Pinpoint the cell where the given text exists, returning its (X, Y) midpoint coordinate. 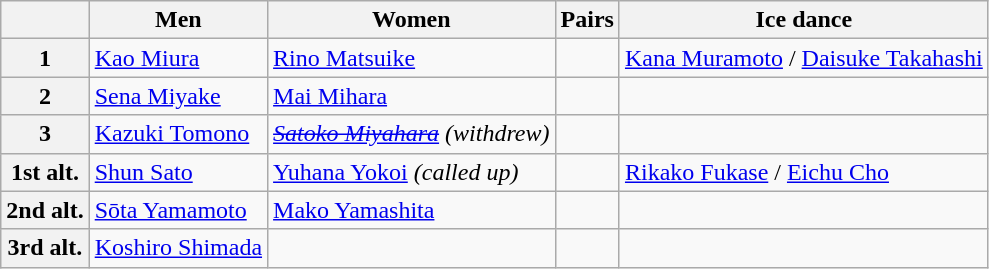
Rikako Fukase / Eichu Cho (804, 172)
2nd alt. (45, 210)
Pairs (587, 20)
Mai Mihara (412, 96)
Men (178, 20)
Mako Yamashita (412, 210)
3rd alt. (45, 248)
Kana Muramoto / Daisuke Takahashi (804, 58)
1 (45, 58)
2 (45, 96)
Kazuki Tomono (178, 134)
Kao Miura (178, 58)
Koshiro Shimada (178, 248)
Women (412, 20)
Sōta Yamamoto (178, 210)
Shun Sato (178, 172)
Rino Matsuike (412, 58)
Ice dance (804, 20)
3 (45, 134)
Sena Miyake (178, 96)
Satoko Miyahara (withdrew) (412, 134)
1st alt. (45, 172)
Yuhana Yokoi (called up) (412, 172)
